Return the (x, y) coordinate for the center point of the cell that contains the specified text.  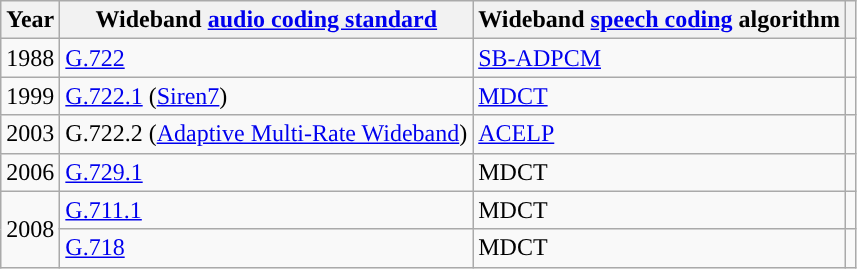
1999 (30, 96)
G.722.1 (Siren7) (266, 96)
2008 (30, 229)
ACELP (660, 134)
Year (30, 20)
G.722 (266, 58)
2006 (30, 172)
G.718 (266, 248)
G.722.2 (Adaptive Multi-Rate Wideband) (266, 134)
2003 (30, 134)
G.711.1 (266, 210)
SB-ADPCM (660, 58)
Wideband speech coding algorithm (660, 20)
Wideband audio coding standard (266, 20)
G.729.1 (266, 172)
1988 (30, 58)
